Capture the cell that displays the provided text and extract its (x, y) central coordinate. 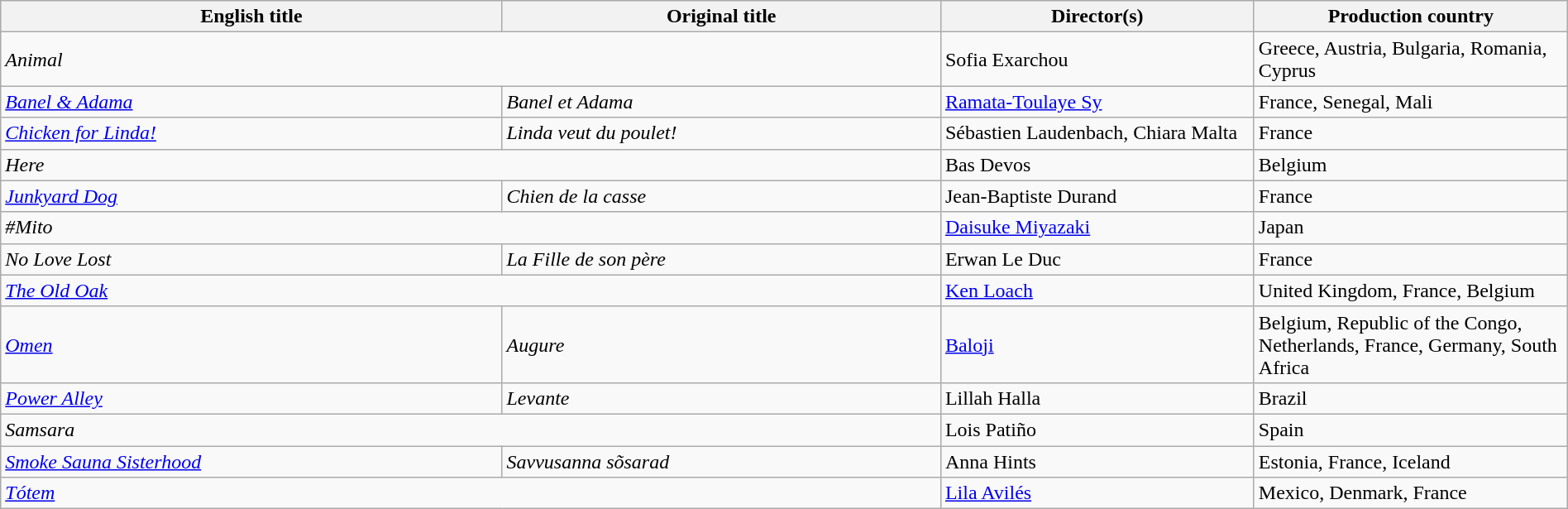
Savvusanna sõsarad (721, 461)
Estonia, France, Iceland (1411, 461)
Brazil (1411, 398)
Smoke Sauna Sisterhood (251, 461)
Bas Devos (1097, 165)
Spain (1411, 430)
Mexico, Denmark, France (1411, 493)
Banel et Adama (721, 102)
Japan (1411, 228)
Chicken for Linda! (251, 133)
Sébastien Laudenbach, Chiara Malta (1097, 133)
No Love Lost (251, 259)
Greece, Austria, Bulgaria, Romania, Cyprus (1411, 60)
Lillah Halla (1097, 398)
United Kingdom, France, Belgium (1411, 291)
English title (251, 17)
Jean-Baptiste Durand (1097, 196)
#Mito (471, 228)
Ramata-Toulaye Sy (1097, 102)
Augure (721, 344)
Sofia Exarchou (1097, 60)
Belgium (1411, 165)
Ken Loach (1097, 291)
Levante (721, 398)
Tótem (471, 493)
Lois Patiño (1097, 430)
Samsara (471, 430)
Original title (721, 17)
Director(s) (1097, 17)
Junkyard Dog (251, 196)
The Old Oak (471, 291)
Daisuke Miyazaki (1097, 228)
Belgium, Republic of the Congo, Netherlands, France, Germany, South Africa (1411, 344)
Lila Avilés (1097, 493)
Baloji (1097, 344)
Banel & Adama (251, 102)
Animal (471, 60)
La Fille de son père (721, 259)
Linda veut du poulet! (721, 133)
Omen (251, 344)
Production country (1411, 17)
France, Senegal, Mali (1411, 102)
Here (471, 165)
Anna Hints (1097, 461)
Power Alley (251, 398)
Erwan Le Duc (1097, 259)
Chien de la casse (721, 196)
